From the cell containing the given text, extract its center point as [X, Y] coordinate. 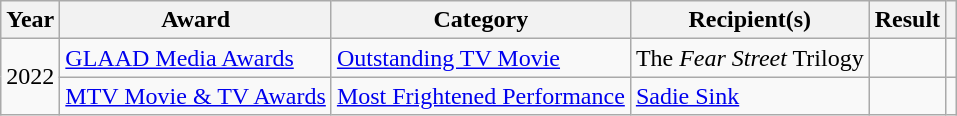
MTV Movie & TV Awards [196, 96]
Year [30, 20]
Category [480, 20]
GLAAD Media Awards [196, 58]
Result [907, 20]
Outstanding TV Movie [480, 58]
Award [196, 20]
2022 [30, 77]
Recipient(s) [750, 20]
Sadie Sink [750, 96]
Most Frightened Performance [480, 96]
The Fear Street Trilogy [750, 58]
